Return the [X, Y] coordinate for the center point of the cell that contains the specified text.  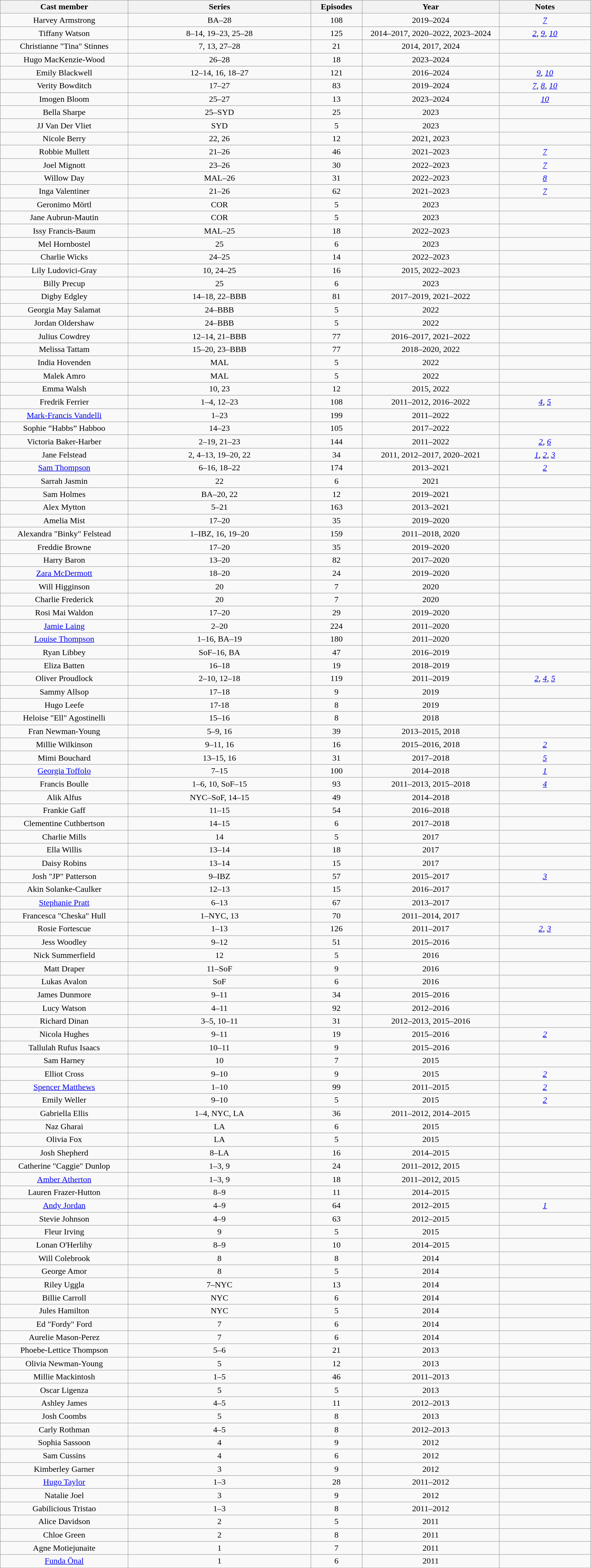
Willow Day [64, 178]
49 [337, 797]
Amelia Mist [64, 520]
2, 4–13, 19–20, 22 [220, 455]
Jane Felstead [64, 455]
1–6, 10, SoF–15 [220, 784]
Funda Önal [64, 1561]
2014–2017, 2020–2022, 2023–2024 [431, 33]
Billie Carroll [64, 1298]
Georgia Toffolo [64, 771]
2, 9, 10 [545, 33]
2011, 2012–2017, 2020–2021 [431, 455]
Nick Summerfield [64, 955]
2016–2017, 2021–2022 [431, 336]
Olivia Fox [64, 1140]
Gabilicious Tristao [64, 1508]
2019–2021 [431, 494]
83 [337, 86]
5–9, 16 [220, 731]
MAL–25 [220, 231]
Year [431, 7]
2017–2020 [431, 560]
Aurelie Mason-Perez [64, 1337]
Emily Blackwell [64, 73]
Alexandra "Binky" Felstead [64, 534]
12–13 [220, 889]
70 [337, 916]
144 [337, 442]
Daisy Robins [64, 863]
JJ Van Der Vliet [64, 125]
Series [220, 7]
25–SYD [220, 112]
8–LA [220, 1153]
11–SoF [220, 968]
13–20 [220, 560]
Digby Edgley [64, 297]
119 [337, 679]
2018 [431, 718]
1–4, 12–23 [220, 402]
4–11 [220, 1008]
Frankie Gaff [64, 810]
Andy Jordan [64, 1205]
Verity Bowditch [64, 86]
1–4, NYC, LA [220, 1113]
Richard Dinan [64, 1021]
28 [337, 1482]
SoF [220, 981]
5–21 [220, 507]
Emily Weller [64, 1100]
2015, 2022 [431, 389]
3–5, 10–11 [220, 1021]
Matt Draper [64, 968]
2011–2013, 2015–2018 [431, 784]
2021, 2023 [431, 138]
Nicola Hughes [64, 1034]
14–23 [220, 428]
7–15 [220, 771]
67 [337, 903]
Agne Motiejunaite [64, 1548]
17–27 [220, 86]
7–NYC [220, 1285]
Billy Precup [64, 283]
121 [337, 73]
Freddie Browne [64, 547]
163 [337, 507]
2–10, 12–18 [220, 679]
22, 26 [220, 138]
2016–2018 [431, 810]
Sophie “Habbs” Habboo [64, 428]
Mimi Bouchard [64, 758]
14–15 [220, 824]
Hugo MacKenzie-Wood [64, 60]
16–18 [220, 665]
82 [337, 560]
Christianne "Tina" Stinnes [64, 46]
13–15, 16 [220, 758]
Stephanie Pratt [64, 903]
Sam Thompson [64, 468]
1–IBZ, 16, 19–20 [220, 534]
Mel Hornbostel [64, 244]
Notes [545, 7]
10, 24–25 [220, 270]
2, 3 [545, 929]
2015–2017 [431, 876]
1, 2, 3 [545, 455]
Jane Aubrun-Mautin [64, 218]
2017–2019, 2021–2022 [431, 297]
224 [337, 626]
64 [337, 1205]
Alice Davidson [64, 1522]
Hugo Leefe [64, 705]
India Hovenden [64, 362]
Sophia Sassoon [64, 1443]
2011–2014, 2017 [431, 916]
Oliver Proudlock [64, 679]
Josh Shepherd [64, 1153]
9–IBZ [220, 876]
2013–2017 [431, 903]
Amber Atherton [64, 1179]
1–13 [220, 929]
Fleur Irving [64, 1232]
Rosie Fortescue [64, 929]
2018–2020, 2022 [431, 349]
2021 [431, 481]
Francis Boulle [64, 784]
Millie Wilkinson [64, 744]
Heloise "Ell" Agostinelli [64, 718]
Malek Amro [64, 375]
11–15 [220, 810]
Ashley James [64, 1403]
BA–20, 22 [220, 494]
Zara McDermott [64, 573]
BA–28 [220, 20]
Nicole Berry [64, 138]
Phoebe-Lettice Thompson [64, 1350]
7, 8, 10 [545, 86]
2011–2017 [431, 929]
1–10 [220, 1087]
Ed "Fordy" Ford [64, 1324]
Louise Thompson [64, 639]
2013–2015, 2018 [431, 731]
29 [337, 613]
99 [337, 1087]
62 [337, 191]
Alex Mytton [64, 507]
15–20, 23–BBB [220, 349]
2–20 [220, 626]
Jamie Laing [64, 626]
24–25 [220, 257]
7, 13, 27–28 [220, 46]
Geronimo Mörtl [64, 205]
Robbie Mullett [64, 152]
Julius Cowdrey [64, 336]
Melissa Tattam [64, 349]
Emma Walsh [64, 389]
Sam Harney [64, 1061]
Ella Willis [64, 850]
2012–2013, 2015–2016 [431, 1021]
1–NYC, 13 [220, 916]
Josh "JP" Patterson [64, 876]
100 [337, 771]
Rosi Mai Waldon [64, 613]
2014, 2017, 2024 [431, 46]
Francesca "Cheska" Hull [64, 916]
Sammy Allsop [64, 692]
Bella Sharpe [64, 112]
2018–2019 [431, 665]
47 [337, 652]
Lauren Frazer-Hutton [64, 1192]
174 [337, 468]
6–16, 18–22 [220, 468]
9–12 [220, 942]
105 [337, 428]
Jess Woodley [64, 942]
Millie Mackintosh [64, 1377]
126 [337, 929]
Stevie Johnson [64, 1218]
Fredrik Ferrier [64, 402]
Will Colebrook [64, 1258]
39 [337, 731]
Carly Rothman [64, 1430]
Gabriella Ellis [64, 1113]
Alik Alfus [64, 797]
2015, 2022–2023 [431, 270]
Episodes [337, 7]
SYD [220, 125]
10–11 [220, 1048]
Lucy Watson [64, 1008]
MAL–26 [220, 178]
92 [337, 1008]
9–11, 16 [220, 744]
SoF–16, BA [220, 652]
Imogen Bloom [64, 99]
Lukas Avalon [64, 981]
Issy Francis-Baum [64, 231]
Will Higginson [64, 587]
Lonan O'Herlihy [64, 1245]
Charlie Mills [64, 837]
NYC–SoF, 14–15 [220, 797]
Charlie Wicks [64, 257]
Lily Ludovici-Gray [64, 270]
17-18 [220, 705]
2011–2012, 2016–2022 [431, 402]
5–6 [220, 1350]
2011–2012, 2014–2015 [431, 1113]
Eliza Batten [64, 665]
2016–2024 [431, 73]
James Dunmore [64, 995]
15–16 [220, 718]
12–14, 21–BBB [220, 336]
Ryan Libbey [64, 652]
1–5 [220, 1377]
93 [337, 784]
2011–2015 [431, 1087]
Hugo Taylor [64, 1482]
14–18, 22–BBB [220, 297]
Kimberley Garner [64, 1469]
199 [337, 415]
30 [337, 165]
Victoria Baker-Harber [64, 442]
Josh Coombs [64, 1416]
17–18 [220, 692]
57 [337, 876]
4, 5 [545, 402]
Olivia Newman-Young [64, 1363]
George Amor [64, 1271]
Mark-Francis Vandelli [64, 415]
2–19, 21–23 [220, 442]
1–23 [220, 415]
Riley Uggla [64, 1285]
Catherine "Caggie" Dunlop [64, 1166]
2011–2018, 2020 [431, 534]
10, 23 [220, 389]
18–20 [220, 573]
Spencer Matthews [64, 1087]
2011–2019 [431, 679]
2016–2017 [431, 889]
Georgia May Salamat [64, 310]
36 [337, 1113]
9, 10 [545, 73]
2, 6 [545, 442]
Akin Solanke-Caulker [64, 889]
Elliot Cross [64, 1074]
23–26 [220, 165]
26–28 [220, 60]
Jordan Oldershaw [64, 323]
Sarrah Jasmin [64, 481]
51 [337, 942]
Charlie Frederick [64, 600]
Jules Hamilton [64, 1311]
Chloe Green [64, 1535]
63 [337, 1218]
Cast member [64, 7]
25–27 [220, 99]
2011–2013 [431, 1377]
Oscar Ligenza [64, 1390]
Sam Holmes [64, 494]
6–13 [220, 903]
2017–2022 [431, 428]
Harry Baron [64, 560]
8–14, 19–23, 25–28 [220, 33]
Inga Valentiner [64, 191]
1–16, BA–19 [220, 639]
2012–2016 [431, 1008]
Tallulah Rufus Isaacs [64, 1048]
2, 4, 5 [545, 679]
Joel Mignott [64, 165]
81 [337, 297]
Clementine Cuthbertson [64, 824]
180 [337, 639]
54 [337, 810]
2015–2016, 2018 [431, 744]
Fran Newman-Young [64, 731]
Naz Gharai [64, 1126]
125 [337, 33]
159 [337, 534]
Harvey Armstrong [64, 20]
12–14, 16, 18–27 [220, 73]
2016–2019 [431, 652]
22 [220, 481]
Sam Cussins [64, 1456]
Natalie Joel [64, 1495]
Tiffany Watson [64, 33]
